Extract the [X, Y] coordinate from the center of the cell holding the provided text.  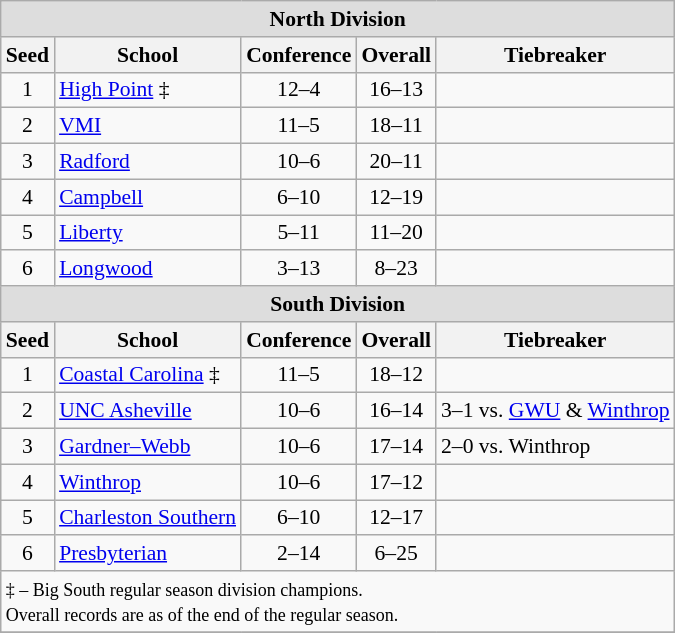
Winthrop [148, 482]
12–19 [396, 197]
North Division [338, 19]
High Point ‡ [148, 90]
UNC Asheville [148, 411]
12–17 [396, 518]
Gardner–Webb [148, 447]
8–23 [396, 269]
11–20 [396, 233]
‡ – Big South regular season division champions.Overall records are as of the end of the regular season. [338, 602]
6–25 [396, 554]
Coastal Carolina ‡ [148, 375]
Liberty [148, 233]
3–13 [298, 269]
5–11 [298, 233]
18–12 [396, 375]
18–11 [396, 126]
South Division [338, 304]
16–14 [396, 411]
17–14 [396, 447]
2–14 [298, 554]
Longwood [148, 269]
2–0 vs. Winthrop [556, 447]
VMI [148, 126]
Campbell [148, 197]
12–4 [298, 90]
17–12 [396, 482]
Charleston Southern [148, 518]
Presbyterian [148, 554]
20–11 [396, 162]
16–13 [396, 90]
3–1 vs. GWU & Winthrop [556, 411]
Radford [148, 162]
